Provide the [X, Y] coordinate of the cell's center where the given text is located.  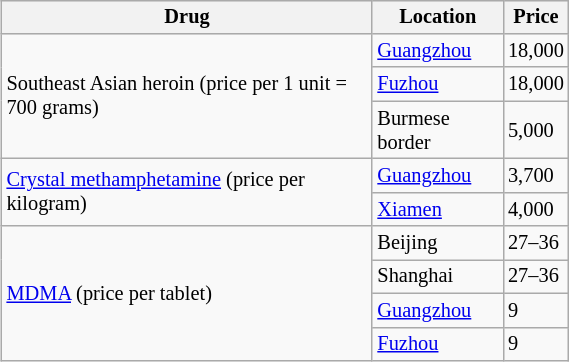
Shanghai [438, 277]
Price [536, 17]
Drug [188, 17]
5,000 [536, 130]
Location [438, 17]
Beijing [438, 243]
Southeast Asian heroin (price per 1 unit = 700 grams) [188, 96]
Burmese border [438, 130]
MDMA (price per tablet) [188, 294]
3,700 [536, 176]
4,000 [536, 209]
Crystal methamphetamine (price per kilogram) [188, 192]
Xiamen [438, 209]
